Pinpoint the cell where the given text exists, returning its (X, Y) midpoint coordinate. 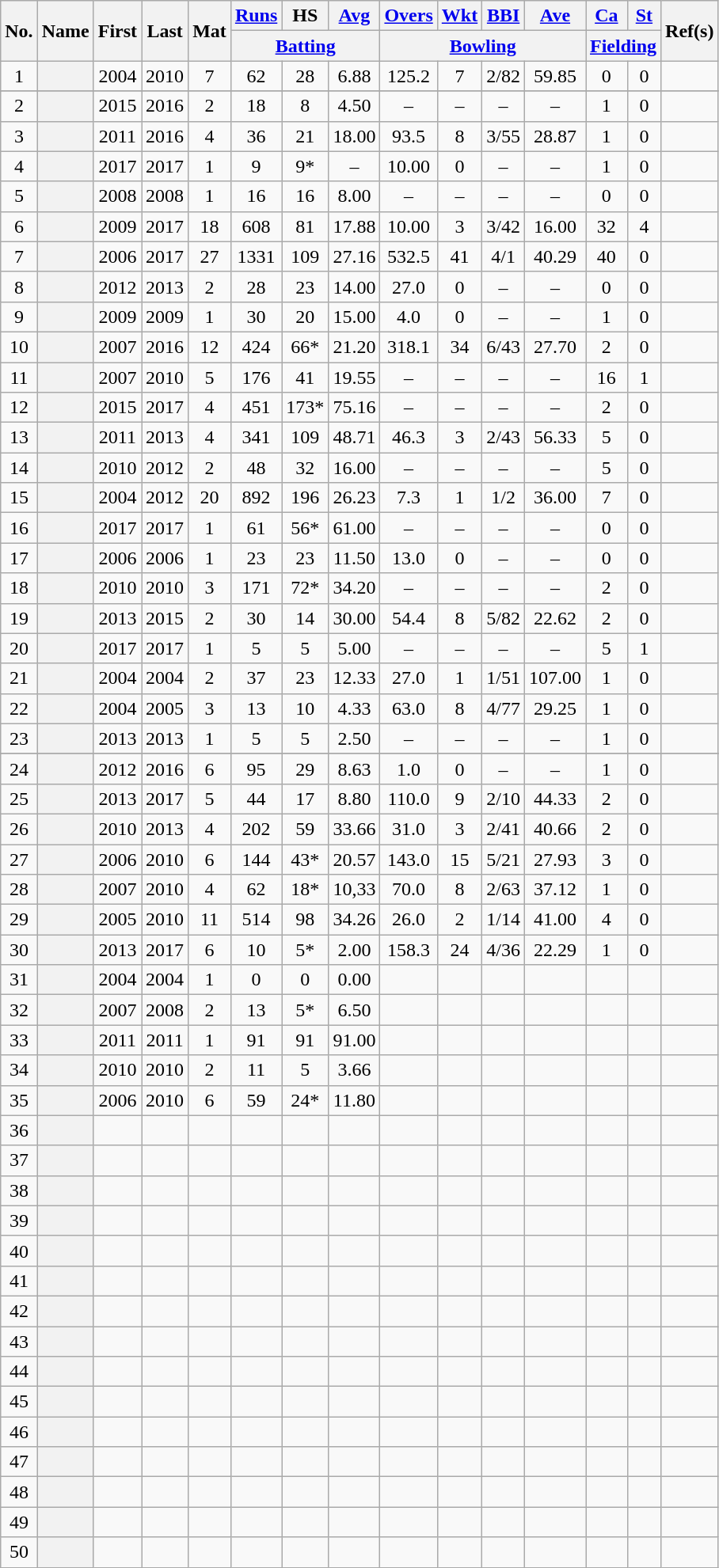
40.66 (554, 829)
10,33 (355, 890)
19 (19, 618)
532.5 (409, 256)
8.00 (355, 196)
Fielding (624, 46)
24* (306, 1100)
1/2 (504, 498)
54.4 (409, 618)
33 (19, 1040)
11.50 (355, 558)
9* (306, 166)
608 (256, 226)
46 (19, 1432)
6/43 (504, 347)
892 (256, 498)
2/43 (504, 438)
196 (306, 498)
0.00 (355, 980)
29.25 (554, 708)
91.00 (355, 1040)
BBI (504, 16)
59.85 (554, 76)
72* (306, 588)
43* (306, 859)
173* (306, 408)
1/14 (504, 920)
27.93 (554, 859)
63.0 (409, 708)
75.16 (355, 408)
34.20 (355, 588)
47 (19, 1462)
2/82 (504, 76)
48.71 (355, 438)
36.00 (554, 498)
Mat (210, 31)
21.20 (355, 347)
1.0 (409, 769)
42 (19, 1311)
19.55 (355, 378)
6.88 (355, 76)
HS (306, 16)
Runs (256, 16)
Avg (355, 16)
93.5 (409, 136)
22.62 (554, 618)
46.3 (409, 438)
3/55 (504, 136)
12.33 (355, 678)
3.66 (355, 1070)
31 (19, 980)
4.33 (355, 708)
95 (256, 769)
20.57 (355, 859)
2.50 (355, 738)
No. (19, 31)
1/51 (504, 678)
Last (165, 31)
Bowling (483, 46)
81 (306, 226)
13.0 (409, 558)
50 (19, 1552)
2/41 (504, 829)
5/82 (504, 618)
45 (19, 1402)
5.00 (355, 648)
61.00 (355, 528)
Ca (607, 16)
41.00 (554, 920)
3/42 (504, 226)
26.23 (355, 498)
39 (19, 1221)
22.29 (554, 950)
56.33 (554, 438)
8.80 (355, 799)
30.00 (355, 618)
158.3 (409, 950)
2/10 (504, 799)
35 (19, 1100)
Ave (554, 16)
4/77 (504, 708)
33.66 (355, 829)
70.0 (409, 890)
7.3 (409, 498)
28.87 (554, 136)
2/63 (504, 890)
18.00 (355, 136)
2.00 (355, 950)
6.50 (355, 1010)
318.1 (409, 347)
34.26 (355, 920)
Batting (306, 46)
14.00 (355, 287)
1331 (256, 256)
61 (256, 528)
15.00 (355, 317)
143.0 (409, 859)
125.2 (409, 76)
4/1 (504, 256)
Ref(s) (690, 31)
424 (256, 347)
43 (19, 1342)
107.00 (554, 678)
56* (306, 528)
First (117, 31)
25 (19, 799)
4.0 (409, 317)
171 (256, 588)
Wkt (459, 16)
26 (19, 829)
40.29 (554, 256)
341 (256, 438)
8.63 (355, 769)
37.12 (554, 890)
202 (256, 829)
31.0 (409, 829)
44.33 (554, 799)
110.0 (409, 799)
Overs (409, 16)
27.70 (554, 347)
27.16 (355, 256)
22 (19, 708)
49 (19, 1522)
Name (65, 31)
176 (256, 378)
26.0 (409, 920)
38 (19, 1190)
144 (256, 859)
St (644, 16)
66* (306, 347)
514 (256, 920)
4.50 (355, 106)
451 (256, 408)
5/21 (504, 859)
17.88 (355, 226)
98 (306, 920)
4/36 (504, 950)
11.80 (355, 1100)
18* (306, 890)
